Provide the [x, y] coordinate of the cell's center where the given text is located.  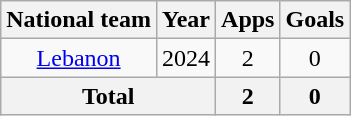
National team [79, 20]
Total [108, 96]
Year [186, 20]
2024 [186, 58]
Lebanon [79, 58]
Goals [315, 20]
Apps [248, 20]
